Determine the (x, y) coordinate at the center of the cell enclosing the given text.  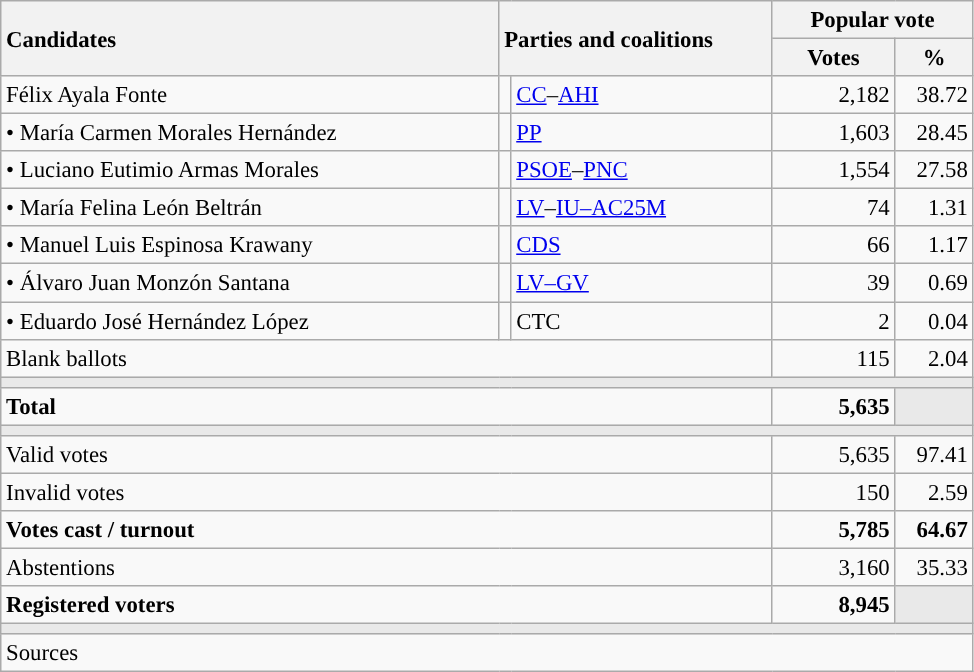
Registered voters (386, 605)
% (934, 58)
3,160 (834, 567)
Parties and coalitions (636, 38)
1,603 (834, 133)
38.72 (934, 95)
2 (834, 321)
LV–GV (642, 283)
0.04 (934, 321)
CTC (642, 321)
• Luciano Eutimio Armas Morales (250, 170)
CC–AHI (642, 95)
1,554 (834, 170)
35.33 (934, 567)
2.59 (934, 492)
2.04 (934, 358)
Abstentions (386, 567)
Popular vote (872, 20)
PP (642, 133)
28.45 (934, 133)
• María Felina León Beltrán (250, 208)
CDS (642, 245)
115 (834, 358)
• Manuel Luis Espinosa Krawany (250, 245)
• Eduardo José Hernández López (250, 321)
27.58 (934, 170)
Valid votes (386, 455)
PSOE–PNC (642, 170)
150 (834, 492)
Votes (834, 58)
66 (834, 245)
0.69 (934, 283)
1.31 (934, 208)
1.17 (934, 245)
Invalid votes (386, 492)
LV–IU–AC25M (642, 208)
Félix Ayala Fonte (250, 95)
8,945 (834, 605)
Sources (487, 653)
Total (386, 406)
64.67 (934, 530)
Votes cast / turnout (386, 530)
5,785 (834, 530)
39 (834, 283)
97.41 (934, 455)
74 (834, 208)
2,182 (834, 95)
Candidates (250, 38)
• María Carmen Morales Hernández (250, 133)
Blank ballots (386, 358)
• Álvaro Juan Monzón Santana (250, 283)
